Provide the (X, Y) coordinate of the cell's center where the given text is located.  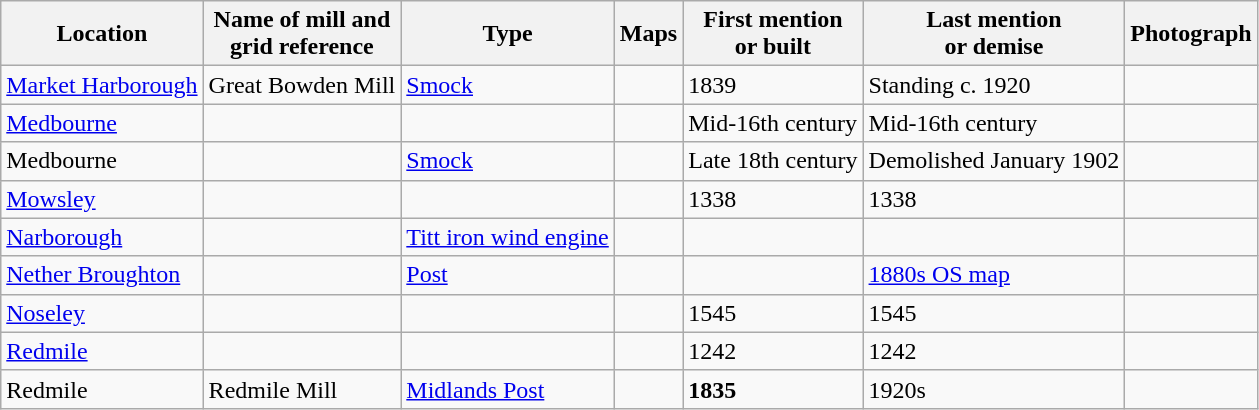
Demolished January 1902 (994, 161)
Standing c. 1920 (994, 85)
Late 18th century (773, 161)
Location (102, 34)
1920s (994, 389)
Noseley (102, 313)
Type (508, 34)
Post (508, 275)
Great Bowden Mill (302, 85)
Market Harborough (102, 85)
Nether Broughton (102, 275)
Photograph (1191, 34)
Redmile Mill (302, 389)
Last mention or demise (994, 34)
Narborough (102, 237)
First mentionor built (773, 34)
1835 (773, 389)
1880s OS map (994, 275)
Midlands Post (508, 389)
Mowsley (102, 199)
Name of mill andgrid reference (302, 34)
1839 (773, 85)
Titt iron wind engine (508, 237)
Maps (648, 34)
